Scan for the cell matching the given text and deliver its (X, Y) coordinate at center. 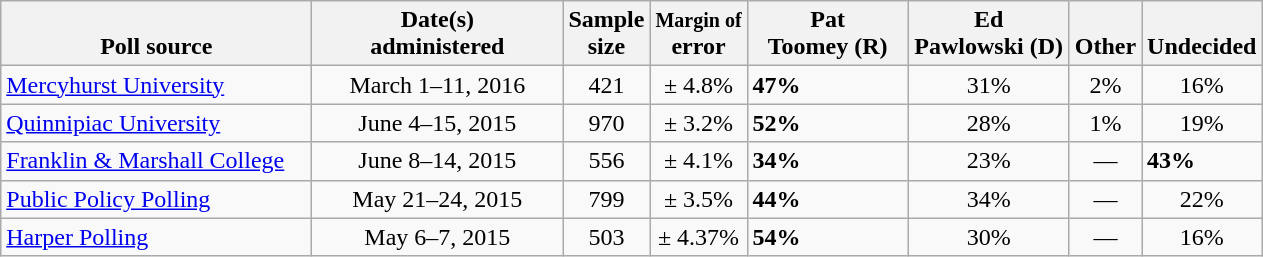
PatToomey (R) (828, 34)
± 4.37% (698, 237)
Undecided (1202, 34)
Harper Polling (156, 237)
± 4.1% (698, 161)
Mercyhurst University (156, 85)
Franklin & Marshall College (156, 161)
47% (828, 85)
30% (988, 237)
May 21–24, 2015 (438, 199)
Poll source (156, 34)
503 (606, 237)
June 8–14, 2015 (438, 161)
2% (1105, 85)
± 3.2% (698, 123)
Margin oferror (698, 34)
Quinnipiac University (156, 123)
556 (606, 161)
52% (828, 123)
28% (988, 123)
970 (606, 123)
± 3.5% (698, 199)
23% (988, 161)
Public Policy Polling (156, 199)
54% (828, 237)
19% (1202, 123)
May 6–7, 2015 (438, 237)
June 4–15, 2015 (438, 123)
Samplesize (606, 34)
± 4.8% (698, 85)
1% (1105, 123)
799 (606, 199)
Other (1105, 34)
44% (828, 199)
EdPawlowski (D) (988, 34)
March 1–11, 2016 (438, 85)
Date(s)administered (438, 34)
43% (1202, 161)
31% (988, 85)
22% (1202, 199)
421 (606, 85)
